Pinpoint the cell where the given text exists, returning its (X, Y) midpoint coordinate. 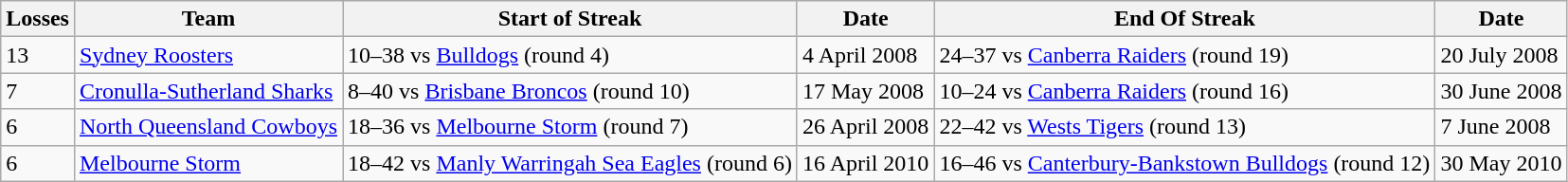
16–46 vs Canterbury-Bankstown Bulldogs (round 12) (1184, 163)
Start of Streak (570, 19)
18–42 vs Manly Warringah Sea Eagles (round 6) (570, 163)
20 July 2008 (1501, 55)
Cronulla-Sutherland Sharks (208, 91)
16 April 2010 (865, 163)
Sydney Roosters (208, 55)
30 May 2010 (1501, 163)
18–36 vs Melbourne Storm (round 7) (570, 127)
4 April 2008 (865, 55)
Team (208, 19)
Melbourne Storm (208, 163)
17 May 2008 (865, 91)
8–40 vs Brisbane Broncos (round 10) (570, 91)
22–42 vs Wests Tigers (round 13) (1184, 127)
End Of Streak (1184, 19)
26 April 2008 (865, 127)
North Queensland Cowboys (208, 127)
10–38 vs Bulldogs (round 4) (570, 55)
Losses (38, 19)
24–37 vs Canberra Raiders (round 19) (1184, 55)
30 June 2008 (1501, 91)
7 (38, 91)
13 (38, 55)
7 June 2008 (1501, 127)
10–24 vs Canberra Raiders (round 16) (1184, 91)
